Locate the cell with the specified text and output its (X, Y) center coordinate. 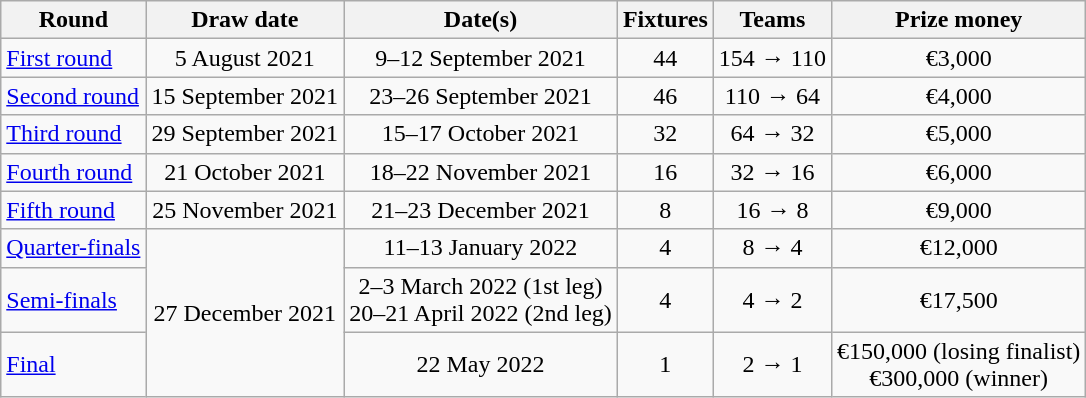
Fixtures (665, 20)
46 (665, 96)
Round (74, 20)
44 (665, 58)
€12,000 (958, 248)
Fifth round (74, 210)
2 → 1 (772, 364)
Draw date (245, 20)
€4,000 (958, 96)
21 October 2021 (245, 172)
29 September 2021 (245, 134)
8 → 4 (772, 248)
32 (665, 134)
15–17 October 2021 (481, 134)
15 September 2021 (245, 96)
27 December 2021 (245, 313)
16 (665, 172)
Second round (74, 96)
€5,000 (958, 134)
11–13 January 2022 (481, 248)
64 → 32 (772, 134)
110 → 64 (772, 96)
16 → 8 (772, 210)
Teams (772, 20)
Semi-finals (74, 300)
€3,000 (958, 58)
25 November 2021 (245, 210)
Third round (74, 134)
5 August 2021 (245, 58)
18–22 November 2021 (481, 172)
4 → 2 (772, 300)
€6,000 (958, 172)
23–26 September 2021 (481, 96)
€9,000 (958, 210)
8 (665, 210)
154 → 110 (772, 58)
21–23 December 2021 (481, 210)
Quarter-finals (74, 248)
22 May 2022 (481, 364)
Prize money (958, 20)
Fourth round (74, 172)
First round (74, 58)
Date(s) (481, 20)
9–12 September 2021 (481, 58)
€17,500 (958, 300)
Final (74, 364)
2–3 March 2022 (1st leg)20–21 April 2022 (2nd leg) (481, 300)
32 → 16 (772, 172)
1 (665, 364)
€150,000 (losing finalist)€300,000 (winner) (958, 364)
